Return the (X, Y) coordinate for the center point of the cell that contains the specified text.  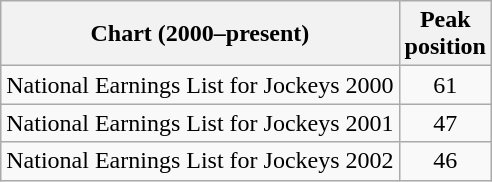
47 (445, 123)
National Earnings List for Jockeys 2000 (200, 85)
Chart (2000–present) (200, 34)
National Earnings List for Jockeys 2002 (200, 161)
61 (445, 85)
46 (445, 161)
Peakposition (445, 34)
National Earnings List for Jockeys 2001 (200, 123)
